From the cell containing the given text, extract its center point as (X, Y) coordinate. 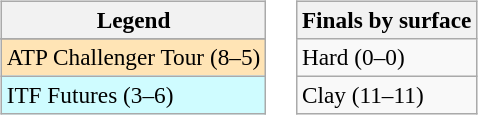
Finals by surface (387, 20)
Legend (133, 20)
ATP Challenger Tour (8–5) (133, 57)
Hard (0–0) (387, 57)
Clay (11–11) (387, 95)
ITF Futures (3–6) (133, 95)
